Pinpoint the cell where the given text exists, returning its (x, y) midpoint coordinate. 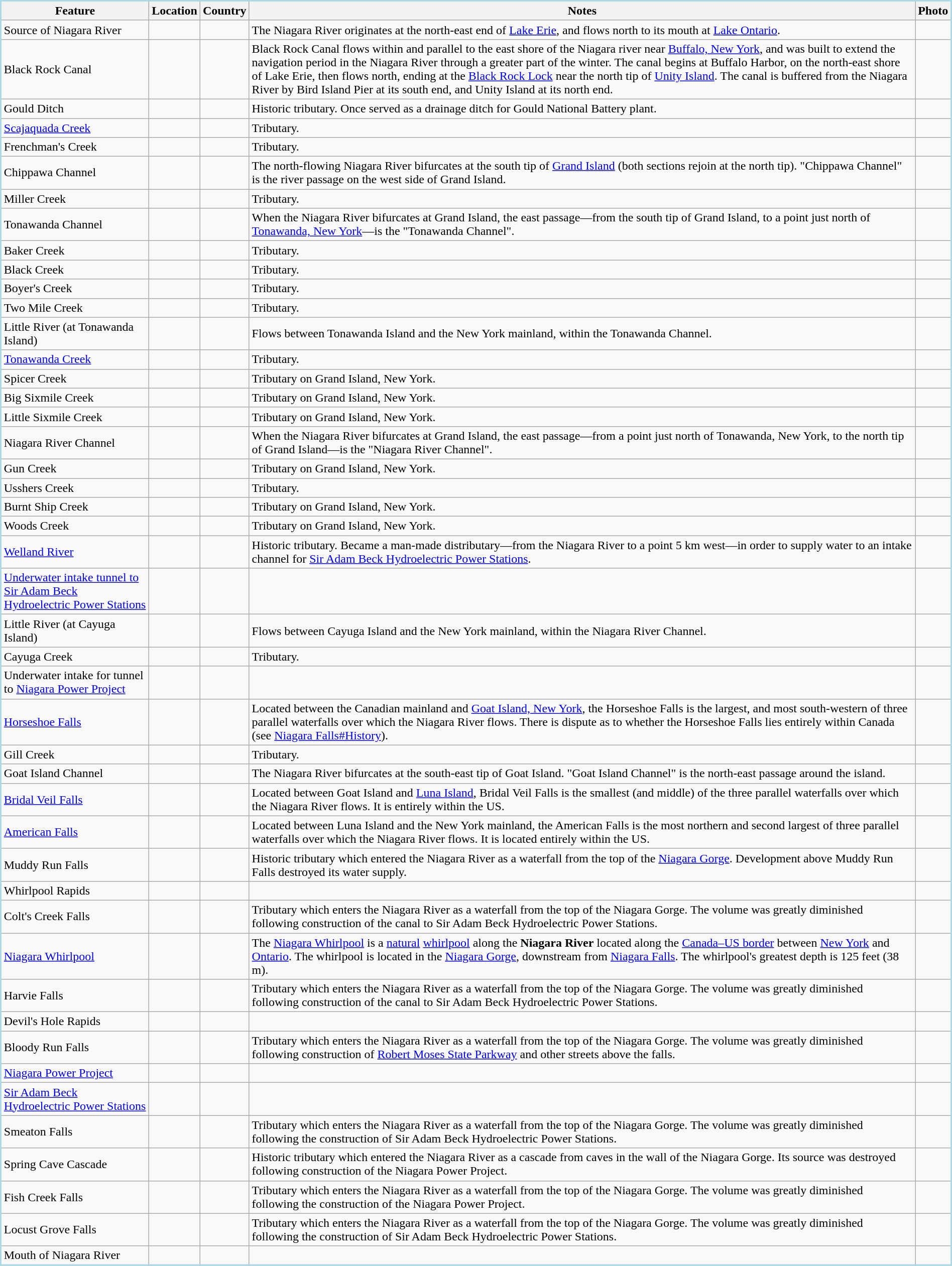
Horseshoe Falls (75, 722)
Big Sixmile Creek (75, 398)
Goat Island Channel (75, 774)
Frenchman's Creek (75, 147)
Historic tributary. Once served as a drainage ditch for Gould National Battery plant. (582, 108)
Black Rock Canal (75, 69)
Spring Cave Cascade (75, 1165)
Smeaton Falls (75, 1131)
The Niagara River bifurcates at the south-east tip of Goat Island. "Goat Island Channel" is the north-east passage around the island. (582, 774)
Niagara Whirlpool (75, 956)
Fish Creek Falls (75, 1197)
The Niagara River originates at the north-east end of Lake Erie, and flows north to its mouth at Lake Ontario. (582, 30)
Bridal Veil Falls (75, 799)
Usshers Creek (75, 487)
Underwater intake for tunnel to Niagara Power Project (75, 683)
Locust Grove Falls (75, 1230)
Two Mile Creek (75, 308)
Flows between Tonawanda Island and the New York mainland, within the Tonawanda Channel. (582, 333)
American Falls (75, 832)
Notes (582, 11)
Mouth of Niagara River (75, 1255)
Harvie Falls (75, 996)
Black Creek (75, 270)
Country (224, 11)
Gill Creek (75, 754)
Sir Adam Beck Hydroelectric Power Stations (75, 1099)
Gun Creek (75, 468)
Burnt Ship Creek (75, 507)
Chippawa Channel (75, 173)
Photo (933, 11)
Tonawanda Creek (75, 359)
Spicer Creek (75, 378)
Feature (75, 11)
Niagara River Channel (75, 443)
Tonawanda Channel (75, 225)
Boyer's Creek (75, 289)
Miller Creek (75, 199)
Gould Ditch (75, 108)
Devil's Hole Rapids (75, 1022)
Welland River (75, 552)
Cayuga Creek (75, 657)
Location (175, 11)
Woods Creek (75, 526)
Niagara Power Project (75, 1073)
Bloody Run Falls (75, 1047)
Little Sixmile Creek (75, 417)
Baker Creek (75, 250)
Whirlpool Rapids (75, 891)
Colt's Creek Falls (75, 917)
Little River (at Tonawanda Island) (75, 333)
Muddy Run Falls (75, 864)
Little River (at Cayuga Island) (75, 630)
Source of Niagara River (75, 30)
Underwater intake tunnel to Sir Adam Beck Hydroelectric Power Stations (75, 591)
Flows between Cayuga Island and the New York mainland, within the Niagara River Channel. (582, 630)
Scajaquada Creek (75, 128)
